Return the [x, y] coordinate for the center point of the cell that contains the specified text.  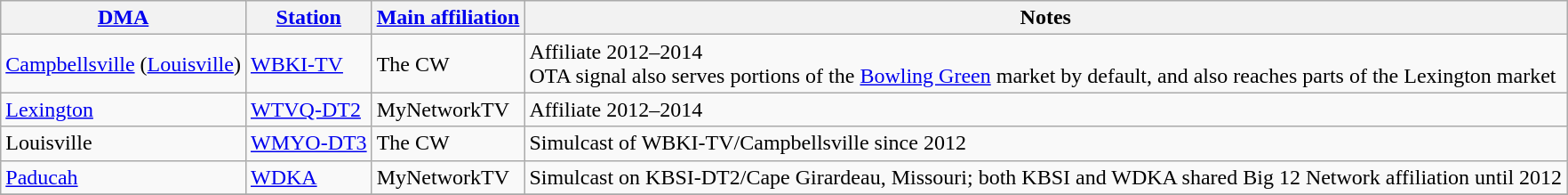
WTVQ-DT2 [308, 110]
Affiliate 2012–2014 OTA signal also serves portions of the Bowling Green market by default, and also reaches parts of the Lexington market [1045, 64]
Lexington [124, 110]
WMYO-DT3 [308, 143]
WBKI-TV [308, 64]
Simulcast on KBSI-DT2/Cape Girardeau, Missouri; both KBSI and WDKA shared Big 12 Network affiliation until 2012 [1045, 177]
Louisville [124, 143]
Main affiliation [448, 18]
Simulcast of WBKI-TV/Campbellsville since 2012 [1045, 143]
DMA [124, 18]
Notes [1045, 18]
Station [308, 18]
Paducah [124, 177]
WDKA [308, 177]
Affiliate 2012–2014 [1045, 110]
Campbellsville (Louisville) [124, 64]
